Determine the [X, Y] coordinate at the center of the cell enclosing the given text.  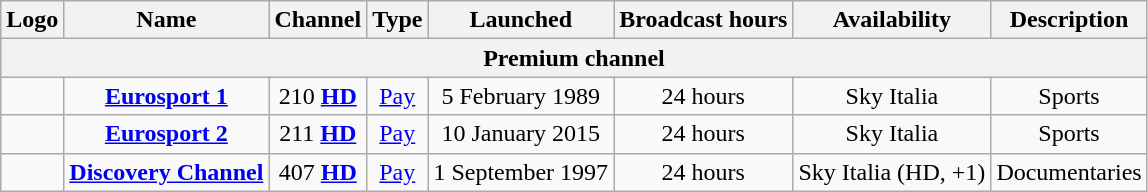
Name [166, 20]
Discovery Channel [166, 172]
Premium channel [574, 58]
1 September 1997 [521, 172]
210 HD [318, 96]
Eurosport 2 [166, 134]
Sky Italia (HD, +1) [892, 172]
407 HD [318, 172]
Launched [521, 20]
Eurosport 1 [166, 96]
211 HD [318, 134]
10 January 2015 [521, 134]
Description [1069, 20]
Type [398, 20]
Documentaries [1069, 172]
Broadcast hours [704, 20]
5 February 1989 [521, 96]
Availability [892, 20]
Channel [318, 20]
Logo [32, 20]
